From the cell containing the given text, extract its center point as (X, Y) coordinate. 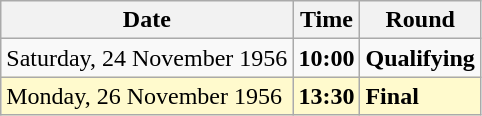
Date (147, 20)
Monday, 26 November 1956 (147, 96)
13:30 (326, 96)
10:00 (326, 58)
Time (326, 20)
Final (420, 96)
Round (420, 20)
Saturday, 24 November 1956 (147, 58)
Qualifying (420, 58)
